Return [x, y] of the center of cell containing provided text 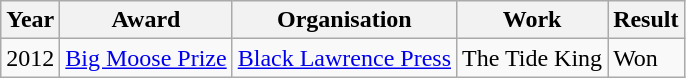
Result [646, 20]
Big Moose Prize [146, 58]
Black Lawrence Press [344, 58]
Won [646, 58]
2012 [30, 58]
Organisation [344, 20]
The Tide King [532, 58]
Year [30, 20]
Award [146, 20]
Work [532, 20]
